Output the [x, y] coordinate of the center of the cell containing the given text.  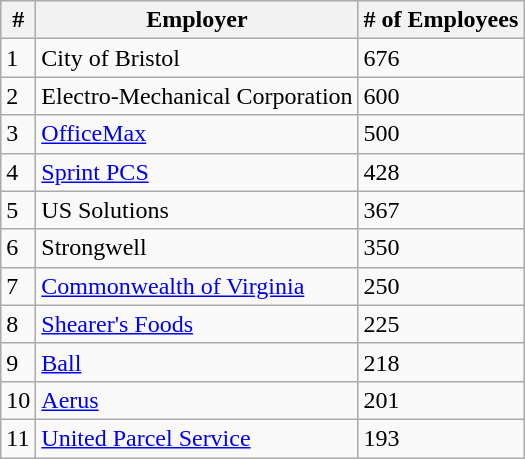
Ball [197, 362]
4 [18, 172]
Employer [197, 20]
11 [18, 438]
1 [18, 58]
5 [18, 210]
7 [18, 286]
201 [441, 400]
250 [441, 286]
OfficeMax [197, 134]
350 [441, 248]
218 [441, 362]
600 [441, 96]
# of Employees [441, 20]
367 [441, 210]
10 [18, 400]
8 [18, 324]
United Parcel Service [197, 438]
Sprint PCS [197, 172]
3 [18, 134]
428 [441, 172]
# [18, 20]
US Solutions [197, 210]
9 [18, 362]
City of Bristol [197, 58]
Commonwealth of Virginia [197, 286]
225 [441, 324]
Strongwell [197, 248]
Aerus [197, 400]
Electro-Mechanical Corporation [197, 96]
500 [441, 134]
676 [441, 58]
2 [18, 96]
Shearer's Foods [197, 324]
193 [441, 438]
6 [18, 248]
